Scan for the cell matching the given text and deliver its [x, y] coordinate at center. 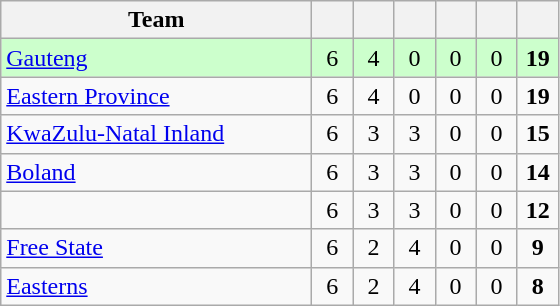
Team [156, 20]
KwaZulu-Natal Inland [156, 134]
8 [538, 286]
Easterns [156, 286]
Boland [156, 172]
Gauteng [156, 58]
Free State [156, 248]
Eastern Province [156, 96]
9 [538, 248]
12 [538, 210]
15 [538, 134]
14 [538, 172]
